Detect which cell encompasses the target text, then output its (X, Y) center coordinate. 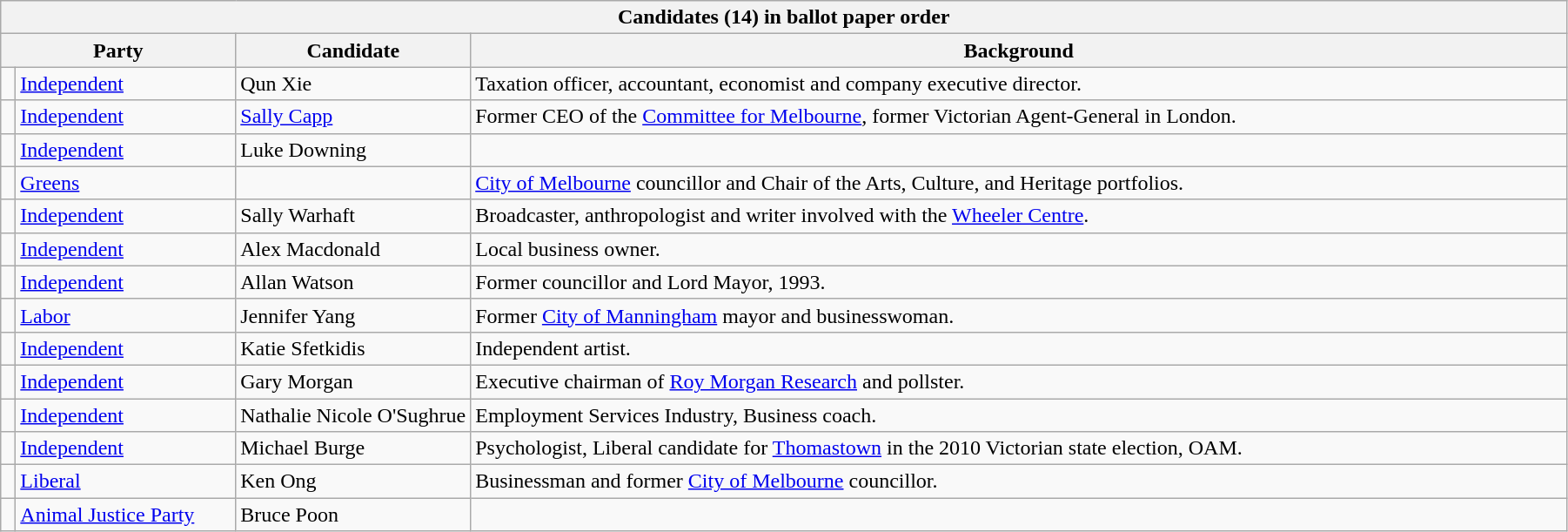
Local business owner. (1019, 249)
Taxation officer, accountant, economist and company executive director. (1019, 84)
Broadcaster, anthropologist and writer involved with the Wheeler Centre. (1019, 216)
Labor (125, 315)
Katie Sfetkidis (353, 348)
Independent artist. (1019, 348)
Businessman and former City of Melbourne councillor. (1019, 481)
Qun Xie (353, 84)
Psychologist, Liberal candidate for Thomastown in the 2010 Victorian state election, OAM. (1019, 448)
Animal Justice Party (125, 515)
Alex Macdonald (353, 249)
Luke Downing (353, 150)
Gary Morgan (353, 381)
Nathalie Nicole O'Sughrue (353, 415)
Michael Burge (353, 448)
Jennifer Yang (353, 315)
Liberal (125, 481)
Former City of Manningham mayor and businesswoman. (1019, 315)
Employment Services Industry, Business coach. (1019, 415)
Former CEO of the Committee for Melbourne, former Victorian Agent-General in London. (1019, 117)
Background (1019, 51)
Allan Watson (353, 282)
Candidate (353, 51)
Executive chairman of Roy Morgan Research and pollster. (1019, 381)
Sally Capp (353, 117)
City of Melbourne councillor and Chair of the Arts, Culture, and Heritage portfolios. (1019, 183)
Sally Warhaft (353, 216)
Bruce Poon (353, 515)
Ken Ong (353, 481)
Candidates (14) in ballot paper order (784, 17)
Party (118, 51)
Greens (125, 183)
Former councillor and Lord Mayor, 1993. (1019, 282)
